Search for the cell housing the specified text and yield its [X, Y] center coordinate. 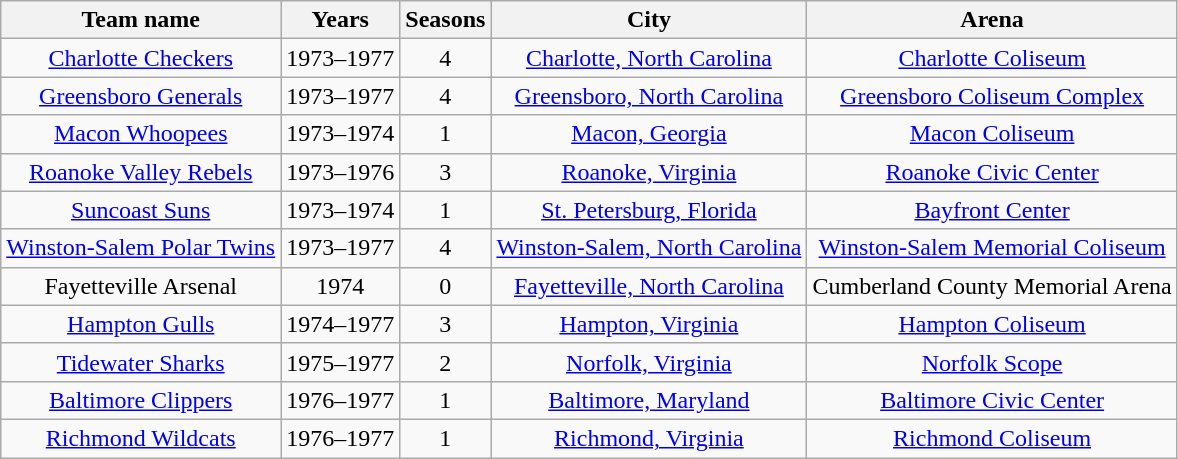
1973–1976 [340, 172]
Roanoke, Virginia [649, 172]
Hampton Coliseum [992, 324]
Norfolk, Virginia [649, 362]
Greensboro Generals [141, 96]
Charlotte, North Carolina [649, 58]
Arena [992, 20]
2 [446, 362]
Richmond Wildcats [141, 438]
Cumberland County Memorial Arena [992, 286]
Roanoke Valley Rebels [141, 172]
Hampton Gulls [141, 324]
Charlotte Coliseum [992, 58]
Macon Coliseum [992, 134]
1974–1977 [340, 324]
Winston-Salem Polar Twins [141, 248]
0 [446, 286]
Team name [141, 20]
Norfolk Scope [992, 362]
Macon Whoopees [141, 134]
Tidewater Sharks [141, 362]
Winston-Salem, North Carolina [649, 248]
Winston-Salem Memorial Coliseum [992, 248]
Greensboro Coliseum Complex [992, 96]
Richmond Coliseum [992, 438]
Charlotte Checkers [141, 58]
City [649, 20]
Suncoast Suns [141, 210]
Roanoke Civic Center [992, 172]
Greensboro, North Carolina [649, 96]
Richmond, Virginia [649, 438]
St. Petersburg, Florida [649, 210]
Baltimore Clippers [141, 400]
1974 [340, 286]
Years [340, 20]
Hampton, Virginia [649, 324]
Macon, Georgia [649, 134]
Fayetteville Arsenal [141, 286]
Seasons [446, 20]
1975–1977 [340, 362]
Fayetteville, North Carolina [649, 286]
Baltimore Civic Center [992, 400]
Baltimore, Maryland [649, 400]
Bayfront Center [992, 210]
